From the cell containing the given text, extract its center point as (x, y) coordinate. 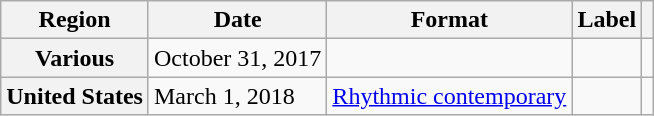
Label (607, 20)
October 31, 2017 (237, 58)
March 1, 2018 (237, 96)
Region (75, 20)
United States (75, 96)
Format (450, 20)
Rhythmic contemporary (450, 96)
Date (237, 20)
Various (75, 58)
